Locate the cell with the specified text and output its (X, Y) center coordinate. 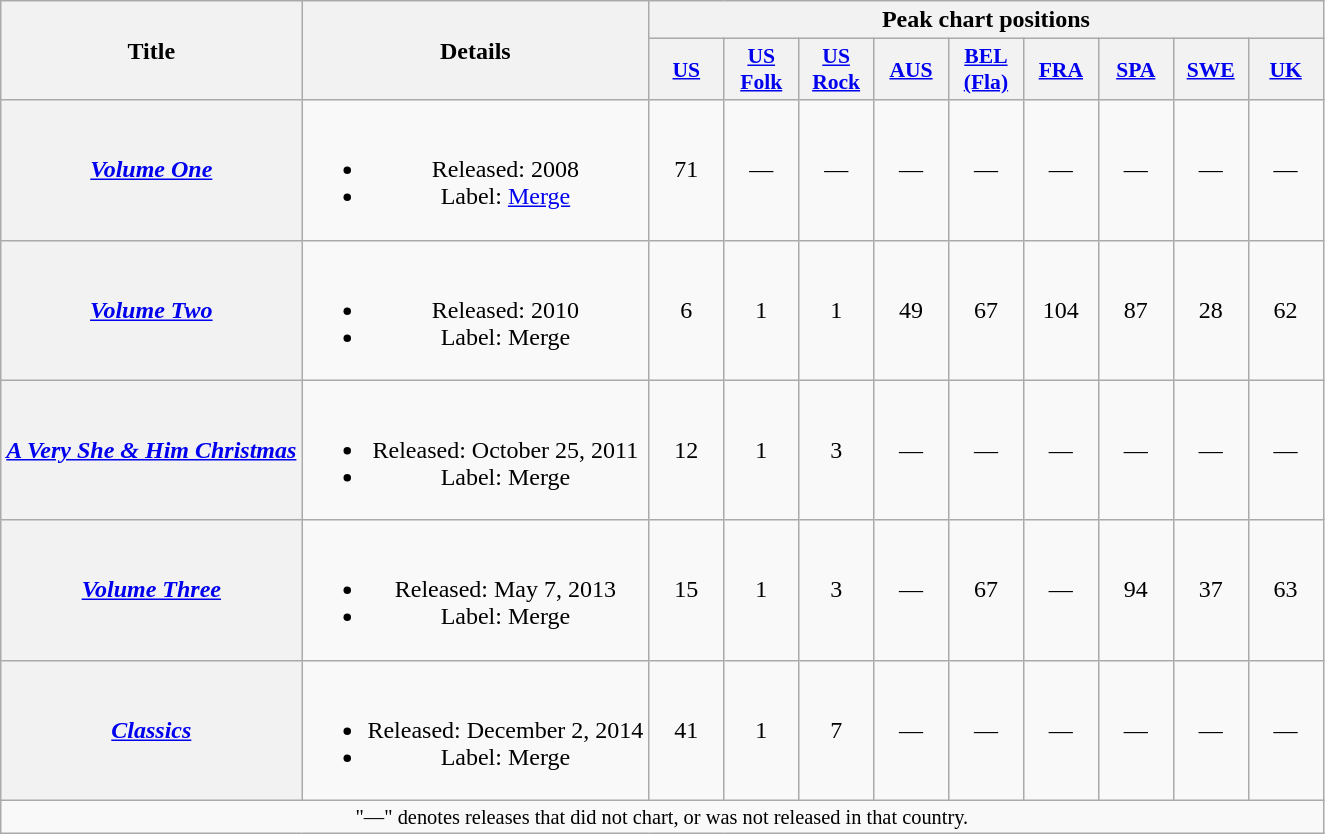
AUS (912, 70)
28 (1210, 310)
7 (836, 730)
Volume One (152, 170)
USFolk (762, 70)
Details (476, 50)
Volume Three (152, 590)
USRock (836, 70)
BEL (Fla) (986, 70)
104 (1060, 310)
Classics (152, 730)
6 (686, 310)
SPA (1136, 70)
62 (1286, 310)
71 (686, 170)
Released: 2010Label: Merge (476, 310)
Volume Two (152, 310)
Released: May 7, 2013Label: Merge (476, 590)
Peak chart positions (986, 20)
94 (1136, 590)
"—" denotes releases that did not chart, or was not released in that country. (662, 817)
49 (912, 310)
63 (1286, 590)
15 (686, 590)
Released: 2008Label: Merge (476, 170)
UK (1286, 70)
87 (1136, 310)
Title (152, 50)
12 (686, 450)
Released: October 25, 2011Label: Merge (476, 450)
US (686, 70)
FRA (1060, 70)
A Very She & Him Christmas (152, 450)
Released: December 2, 2014Label: Merge (476, 730)
SWE (1210, 70)
41 (686, 730)
37 (1210, 590)
